Identify which cell holds the provided text, then report its [x, y] central coordinate. 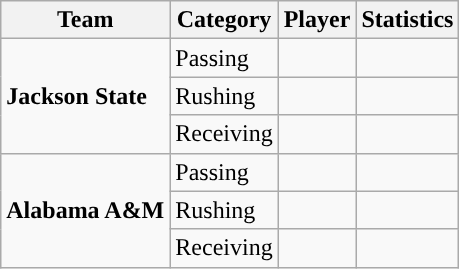
Team [86, 20]
Jackson State [86, 96]
Statistics [408, 20]
Category [224, 20]
Alabama A&M [86, 210]
Player [317, 20]
